Identify which cell holds the provided text, then report its (x, y) central coordinate. 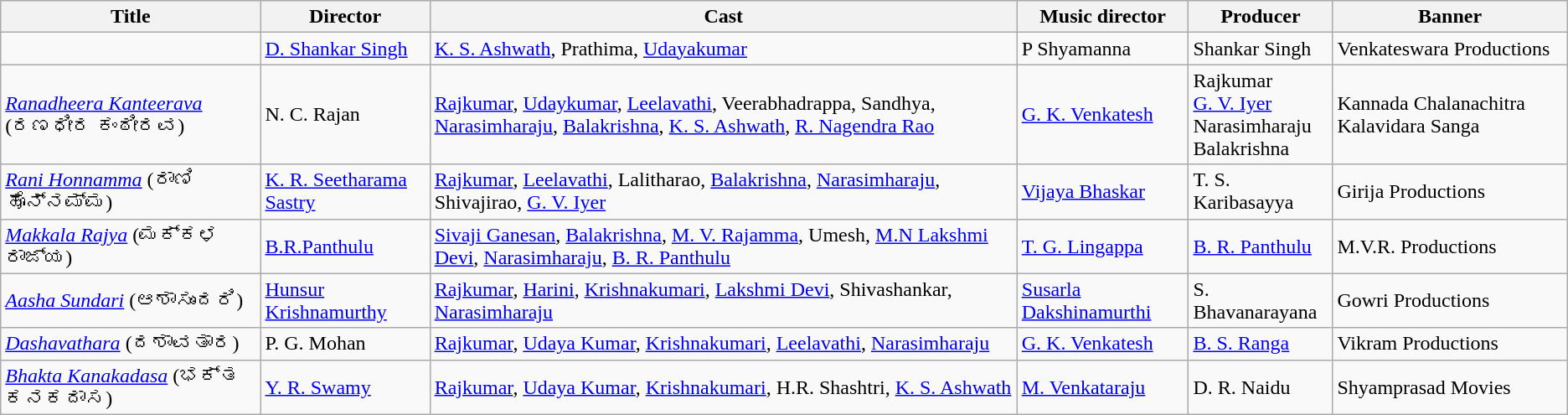
Bhakta Kanakadasa (ಭಕ್ತ ಕನಕದಾಸ) (131, 387)
Director (345, 17)
P Shyamanna (1102, 49)
Shankar Singh (1261, 49)
Dashavathara (ದಶಾವತಾರ) (131, 344)
Sivaji Ganesan, Balakrishna, M. V. Rajamma, Umesh, M.N Lakshmi Devi, Narasimharaju, B. R. Panthulu (724, 246)
P. G. Mohan (345, 344)
N. C. Rajan (345, 114)
Vikram Productions (1450, 344)
Rajkumar, Leelavathi, Lalitharao, Balakrishna, Narasimharaju, Shivajirao, G. V. Iyer (724, 191)
Hunsur Krishnamurthy (345, 300)
K. R. Seetharama Sastry (345, 191)
Cast (724, 17)
Y. R. Swamy (345, 387)
T. S. Karibasayya (1261, 191)
Producer (1261, 17)
S. Bhavanarayana (1261, 300)
Shyamprasad Movies (1450, 387)
Rajkumar, Udaya Kumar, Krishnakumari, H.R. Shashtri, K. S. Ashwath (724, 387)
Banner (1450, 17)
Girija Productions (1450, 191)
B. R. Panthulu (1261, 246)
Title (131, 17)
B.R.Panthulu (345, 246)
Rajkumar, Udaya Kumar, Krishnakumari, Leelavathi, Narasimharaju (724, 344)
D. Shankar Singh (345, 49)
T. G. Lingappa (1102, 246)
Aasha Sundari (ಆಶಾಸುಂದರಿ) (131, 300)
M. Venkataraju (1102, 387)
Rajkumar, Udaykumar, Leelavathi, Veerabhadrappa, Sandhya, Narasimharaju, Balakrishna, K. S. Ashwath, R. Nagendra Rao (724, 114)
Music director (1102, 17)
Venkateswara Productions (1450, 49)
Rajkumar G. V. Iyer Narasimharaju Balakrishna (1261, 114)
K. S. Ashwath, Prathima, Udayakumar (724, 49)
Rajkumar, Harini, Krishnakumari, Lakshmi Devi, Shivashankar, Narasimharaju (724, 300)
Rani Honnamma (ರಾಣಿ ಹೊನ್ನಮ್ಮ) (131, 191)
M.V.R. Productions (1450, 246)
B. S. Ranga (1261, 344)
Susarla Dakshinamurthi (1102, 300)
Vijaya Bhaskar (1102, 191)
Gowri Productions (1450, 300)
D. R. Naidu (1261, 387)
Kannada Chalanachitra Kalavidara Sanga (1450, 114)
Makkala Rajya (ಮಕ್ಕಳ ರಾಜ್ಯ) (131, 246)
Ranadheera Kanteerava (ರಣಧೀರ ಕಂಠೀರವ) (131, 114)
